Capture the cell that displays the provided text and extract its [x, y] central coordinate. 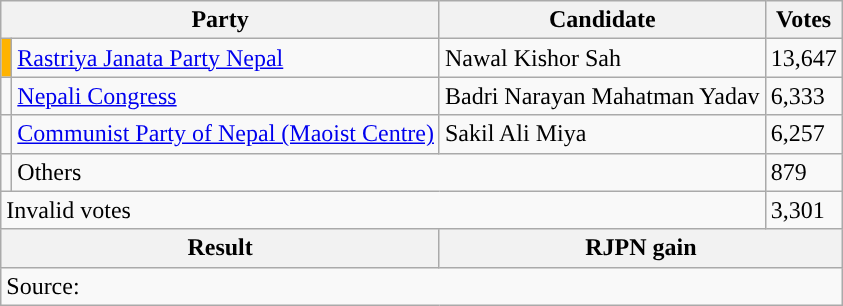
6,333 [804, 96]
13,647 [804, 58]
Nepali Congress [226, 96]
Invalid votes [383, 210]
Source: [422, 286]
Rastriya Janata Party Nepal [226, 58]
Sakil Ali Miya [602, 134]
Communist Party of Nepal (Maoist Centre) [226, 134]
Votes [804, 20]
Badri Narayan Mahatman Yadav [602, 96]
Candidate [602, 20]
Nawal Kishor Sah [602, 58]
3,301 [804, 210]
Others [388, 172]
Result [220, 248]
Party [220, 20]
879 [804, 172]
RJPN gain [640, 248]
6,257 [804, 134]
